Find where the given text appears and provide that cell's center as [X, Y] coordinate. 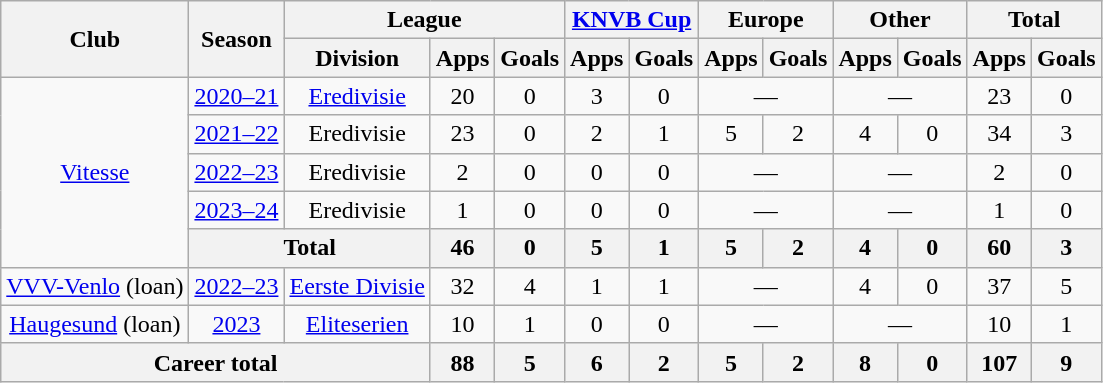
6 [597, 362]
Division [357, 58]
League [424, 20]
46 [462, 248]
Club [95, 39]
Europe [766, 20]
Career total [216, 362]
Haugesund (loan) [95, 324]
20 [462, 96]
2020–21 [236, 96]
9 [1066, 362]
2023–24 [236, 210]
34 [999, 134]
88 [462, 362]
2021–22 [236, 134]
VVV-Venlo (loan) [95, 286]
Vitesse [95, 172]
Eerste Divisie [357, 286]
32 [462, 286]
Eliteserien [357, 324]
KNVB Cup [632, 20]
2023 [236, 324]
Season [236, 39]
60 [999, 248]
37 [999, 286]
Other [900, 20]
8 [865, 362]
107 [999, 362]
